Detect which cell encompasses the target text, then output its [x, y] center coordinate. 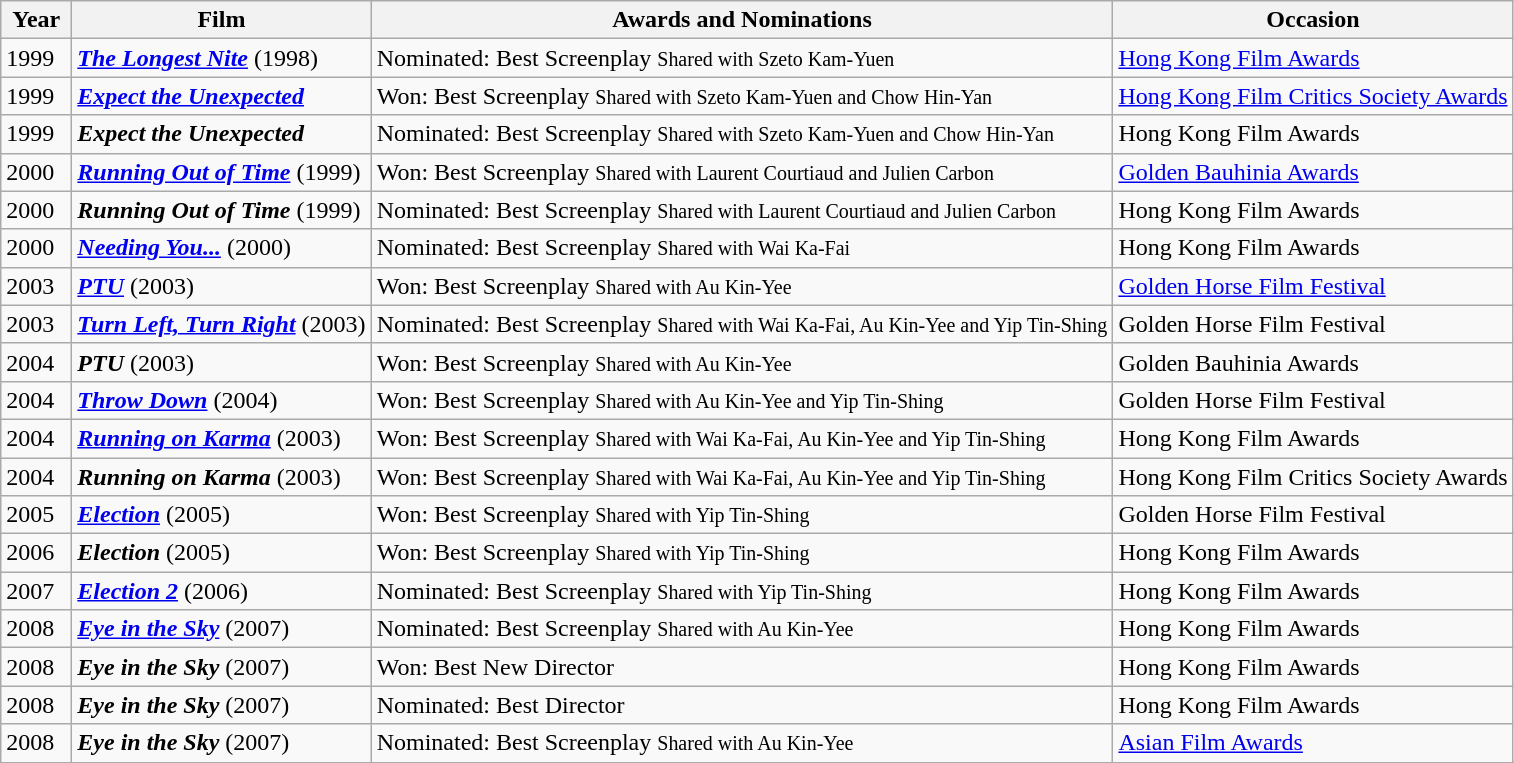
Nominated: Best Screenplay Shared with Yip Tin-Shing [742, 591]
2006 [36, 553]
Turn Left, Turn Right (2003) [222, 324]
2005 [36, 515]
Needing You... (2000) [222, 248]
Nominated: Best Screenplay Shared with Laurent Courtiaud and Julien Carbon [742, 210]
The Longest Nite (1998) [222, 58]
Nominated: Best Screenplay Shared with Szeto Kam-Yuen [742, 58]
Nominated: Best Director [742, 705]
Awards and Nominations [742, 20]
Asian Film Awards [1313, 743]
Won: Best New Director [742, 667]
Won: Best Screenplay Shared with Laurent Courtiaud and Julien Carbon [742, 172]
Nominated: Best Screenplay Shared with Szeto Kam-Yuen and Chow Hin-Yan [742, 134]
Nominated: Best Screenplay Shared with Wai Ka-Fai [742, 248]
Won: Best Screenplay Shared with Szeto Kam-Yuen and Chow Hin-Yan [742, 96]
Throw Down (2004) [222, 400]
Nominated: Best Screenplay Shared with Wai Ka-Fai, Au Kin-Yee and Yip Tin-Shing [742, 324]
2007 [36, 591]
Year [36, 20]
Election 2 (2006) [222, 591]
Occasion [1313, 20]
Film [222, 20]
Won: Best Screenplay Shared with Au Kin-Yee and Yip Tin-Shing [742, 400]
